Scan for the cell matching the given text and deliver its (X, Y) coordinate at center. 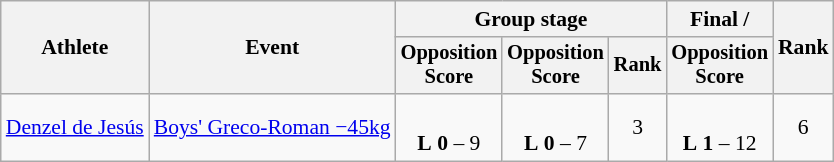
L 1 – 12 (720, 128)
6 (804, 128)
Group stage (532, 19)
Athlete (75, 48)
3 (638, 128)
Event (272, 48)
L 0 – 9 (450, 128)
Denzel de Jesús (75, 128)
Boys' Greco-Roman −45kg (272, 128)
L 0 – 7 (556, 128)
Final / (720, 19)
